Extract the (x, y) coordinate from the center of the cell holding the provided text.  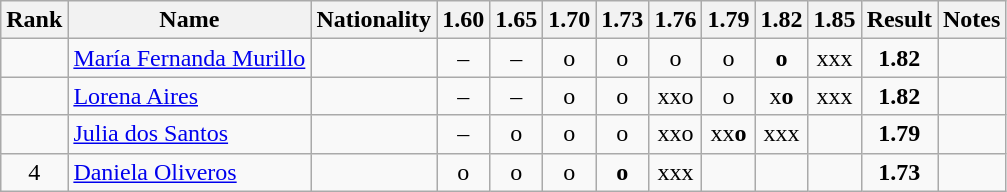
María Fernanda Murillo (190, 58)
Lorena Aires (190, 96)
4 (34, 172)
1.65 (516, 20)
Result (899, 20)
Notes (972, 20)
1.70 (570, 20)
Name (190, 20)
1.85 (834, 20)
Julia dos Santos (190, 134)
Nationality (374, 20)
xo (782, 96)
Daniela Oliveros (190, 172)
1.60 (464, 20)
1.76 (676, 20)
Rank (34, 20)
